Return (x, y) of the center of cell containing provided text 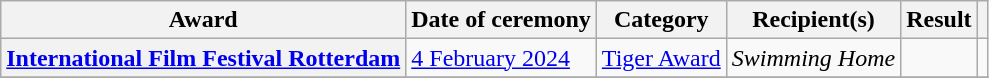
Date of ceremony (502, 20)
Swimming Home (813, 58)
Category (661, 20)
Result (939, 20)
4 February 2024 (502, 58)
Tiger Award (661, 58)
Recipient(s) (813, 20)
International Film Festival Rotterdam (204, 58)
Award (204, 20)
